For the text-containing cell, return its midpoint in (X, Y) coordinate format. 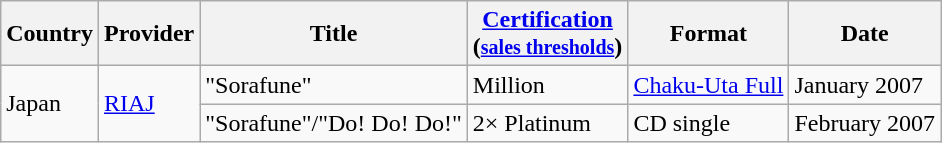
January 2007 (865, 85)
Date (865, 34)
"Sorafune" (334, 85)
Provider (148, 34)
Format (708, 34)
Japan (50, 104)
Chaku-Uta Full (708, 85)
Country (50, 34)
"Sorafune"/"Do! Do! Do!" (334, 123)
Certification(sales thresholds) (548, 34)
Million (548, 85)
February 2007 (865, 123)
RIAJ (148, 104)
2× Platinum (548, 123)
CD single (708, 123)
Title (334, 34)
